Pinpoint the cell where the given text exists, returning its [X, Y] midpoint coordinate. 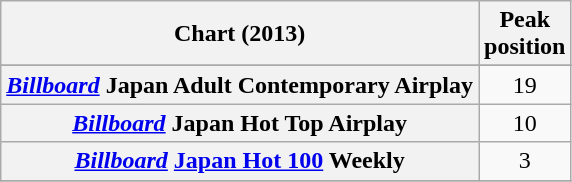
19 [525, 85]
Billboard Japan Adult Contemporary Airplay [240, 85]
Billboard Japan Hot Top Airplay [240, 123]
10 [525, 123]
Chart (2013) [240, 34]
Billboard Japan Hot 100 Weekly [240, 161]
3 [525, 161]
Peakposition [525, 34]
